Search for the cell housing the specified text and yield its [X, Y] center coordinate. 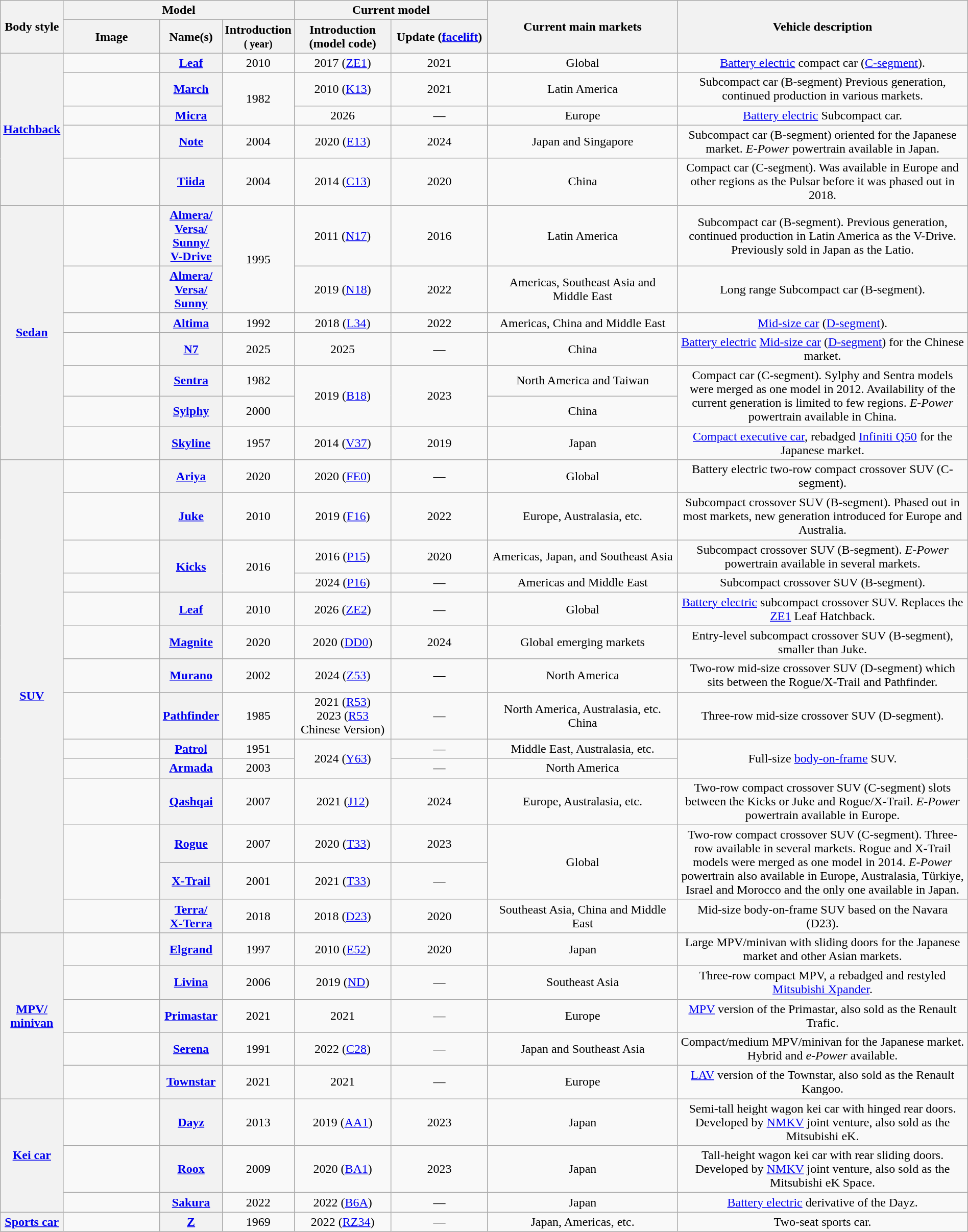
Almera/Versa/Sunny [191, 289]
X-Trail [191, 881]
Kicks [191, 566]
Current main markets [583, 27]
Townstar [191, 1082]
2020 (BA1) [342, 1169]
Dayz [191, 1122]
2000 [258, 411]
Roox [191, 1169]
Southeast Asia, China and Middle East [583, 916]
2022 (C28) [342, 1049]
2002 [258, 676]
Sylphy [191, 411]
2024 (P16) [342, 583]
Subcompact crossover SUV (B-segment). E-Power powertrain available in several markets. [822, 556]
1985 [258, 716]
1995 [258, 259]
Body style [32, 27]
Current model [391, 10]
2009 [258, 1169]
Long range Subcompact car (B-segment). [822, 289]
March [191, 89]
2019 (N18) [342, 289]
Full-size body-on-frame SUV. [822, 758]
Compact executive car, rebadged Infiniti Q50 for the Japanese market. [822, 443]
2020 (DD0) [342, 642]
Americas and Middle East [583, 583]
2010 (K13) [342, 89]
Note [191, 142]
2026 [342, 115]
Qashqai [191, 801]
North America, Australasia, etc.China [583, 716]
2019 (ND) [342, 982]
1991 [258, 1049]
North America and Taiwan [583, 381]
2017 (ZE1) [342, 63]
Two-row mid-size crossover SUV (D-segment) which sits between the Rogue/X-Trail and Pathfinder. [822, 676]
Livina [191, 982]
2014 (C13) [342, 182]
1997 [258, 949]
Sakura [191, 1202]
Introduction (model code) [342, 37]
Murano [191, 676]
Z [191, 1222]
Subcompact crossover SUV (B-segment). Phased out in most markets, new generation introduced for Europe and Australia. [822, 516]
Micra [191, 115]
Semi-tall height wagon kei car with hinged rear doors. Developed by NMKV joint venture, also sold as the Mitsubishi eK. [822, 1122]
1957 [258, 443]
1951 [258, 749]
Subcompact crossover SUV (B-segment). [822, 583]
Magnite [191, 642]
Terra/X-Terra [191, 916]
2026 (ZE2) [342, 609]
2014 (V37) [342, 443]
2019 (F16) [342, 516]
Primastar [191, 1016]
Mid-size body-on-frame SUV based on the Navara (D23). [822, 916]
Skyline [191, 443]
Three-row compact MPV, a rebadged and restyled Mitsubishi Xpander. [822, 982]
Kei car [32, 1155]
Compact/medium MPV/minivan for the Japanese market. Hybrid and e-Power available. [822, 1049]
Americas, Southeast Asia and Middle East [583, 289]
Mid-size car (D-segment). [822, 323]
Japan and Singapore [583, 142]
Tall-height wagon kei car with rear sliding doors. Developed by NMKV joint venture, also sold as the Mitsubishi eK Space. [822, 1169]
2022 (B6A) [342, 1202]
2010 (E52) [342, 949]
Serena [191, 1049]
Elgrand [191, 949]
Model [179, 10]
Juke [191, 516]
2021 (J12) [342, 801]
Middle East, Australasia, etc. [583, 749]
Patrol [191, 749]
2019 (AA1) [342, 1122]
2020 (E13) [342, 142]
SUV [32, 696]
Ariya [191, 477]
Battery electric subcompact crossover SUV. Replaces the ZE1 Leaf Hatchback. [822, 609]
2021 (T33) [342, 881]
Sedan [32, 332]
2018 [258, 916]
Update (facelift) [439, 37]
MPV/minivan [32, 1016]
Japan, Americas, etc. [583, 1222]
Battery electric two-row compact crossover SUV (C-segment). [822, 477]
1992 [258, 323]
2020 (FE0) [342, 477]
Rogue [191, 843]
MPV version of the Primastar, also sold as the Renault Trafic. [822, 1016]
Large MPV/minivan with sliding doors for the Japanese market and other Asian markets. [822, 949]
Three-row mid-size crossover SUV (D-segment). [822, 716]
2022 (RZ34) [342, 1222]
1969 [258, 1222]
Introduction( year) [258, 37]
Name(s) [191, 37]
N7 [191, 349]
Image [111, 37]
Japan and Southeast Asia [583, 1049]
Almera/Versa/Sunny/V-Drive [191, 236]
2016 (P15) [342, 556]
2001 [258, 881]
2003 [258, 768]
2011 (N17) [342, 236]
Tiida [191, 182]
2013 [258, 1122]
2018 (L34) [342, 323]
Compact car (C-segment). Was available in Europe and other regions as the Pulsar before it was phased out in 2018. [822, 182]
2019 (B18) [342, 396]
Entry-level subcompact crossover SUV (B-segment), smaller than Juke. [822, 642]
2018 (D23) [342, 916]
Sports car [32, 1222]
2021 (R53)2023 (R53 Chinese Version) [342, 716]
2019 [439, 443]
2024 (Z53) [342, 676]
Vehicle description [822, 27]
Altima [191, 323]
Pathfinder [191, 716]
Americas, China and Middle East [583, 323]
Two-seat sports car. [822, 1222]
Sentra [191, 381]
Subcompact car (B-segment). Previous generation, continued production in Latin America as the V-Drive. Previously sold in Japan as the Latio. [822, 236]
2024 (Y63) [342, 758]
Americas, Japan, and Southeast Asia [583, 556]
LAV version of the Townstar, also sold as the Renault Kangoo. [822, 1082]
Two-row compact crossover SUV (C-segment) slots between the Kicks or Juke and Rogue/X-Trail. E-Power powertrain available in Europe. [822, 801]
Battery electric Subcompact car. [822, 115]
Battery electric derivative of the Dayz. [822, 1202]
Subcompact car (B-segment) oriented for the Japanese market. E-Power powertrain available in Japan. [822, 142]
2006 [258, 982]
Subcompact car (B-segment) Previous generation, continued production in various markets. [822, 89]
Battery electric Mid-size car (D-segment) for the Chinese market. [822, 349]
Global emerging markets [583, 642]
Armada [191, 768]
Hatchback [32, 129]
Southeast Asia [583, 982]
Battery electric compact car (C-segment). [822, 63]
2020 (T33) [342, 843]
